Locate the cell with the specified text and output its (x, y) center coordinate. 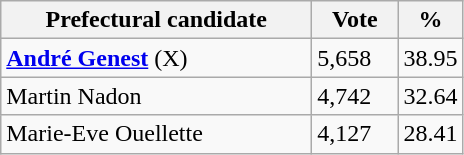
Vote (355, 20)
38.95 (430, 58)
Martin Nadon (156, 96)
4,127 (355, 134)
Marie-Eve Ouellette (156, 134)
28.41 (430, 134)
4,742 (355, 96)
André Genest (X) (156, 58)
32.64 (430, 96)
Prefectural candidate (156, 20)
% (430, 20)
5,658 (355, 58)
